For the text-containing cell, return its midpoint in [X, Y] coordinate format. 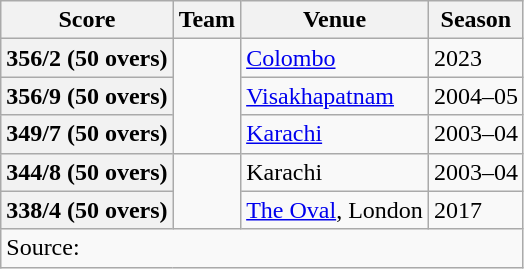
Source: [262, 248]
349/7 (50 overs) [87, 134]
338/4 (50 overs) [87, 210]
Season [476, 20]
The Oval, London [335, 210]
2023 [476, 58]
Venue [335, 20]
Score [87, 20]
356/9 (50 overs) [87, 96]
Colombo [335, 58]
Visakhapatnam [335, 96]
Team [207, 20]
2004–05 [476, 96]
344/8 (50 overs) [87, 172]
356/2 (50 overs) [87, 58]
2017 [476, 210]
